Find where the given text appears and provide that cell's center as [x, y] coordinate. 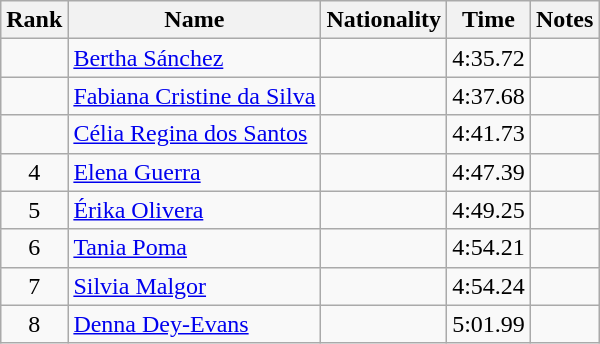
4:37.68 [489, 96]
Notes [564, 20]
Silvia Malgor [194, 286]
Érika Olivera [194, 210]
Célia Regina dos Santos [194, 134]
Elena Guerra [194, 172]
8 [34, 324]
4:54.21 [489, 248]
Fabiana Cristine da Silva [194, 96]
Time [489, 20]
6 [34, 248]
Rank [34, 20]
Name [194, 20]
4:54.24 [489, 286]
Tania Poma [194, 248]
7 [34, 286]
4:49.25 [489, 210]
Denna Dey-Evans [194, 324]
Bertha Sánchez [194, 58]
4 [34, 172]
4:47.39 [489, 172]
5 [34, 210]
5:01.99 [489, 324]
4:41.73 [489, 134]
4:35.72 [489, 58]
Nationality [384, 20]
